From the cell containing the given text, extract its center point as (x, y) coordinate. 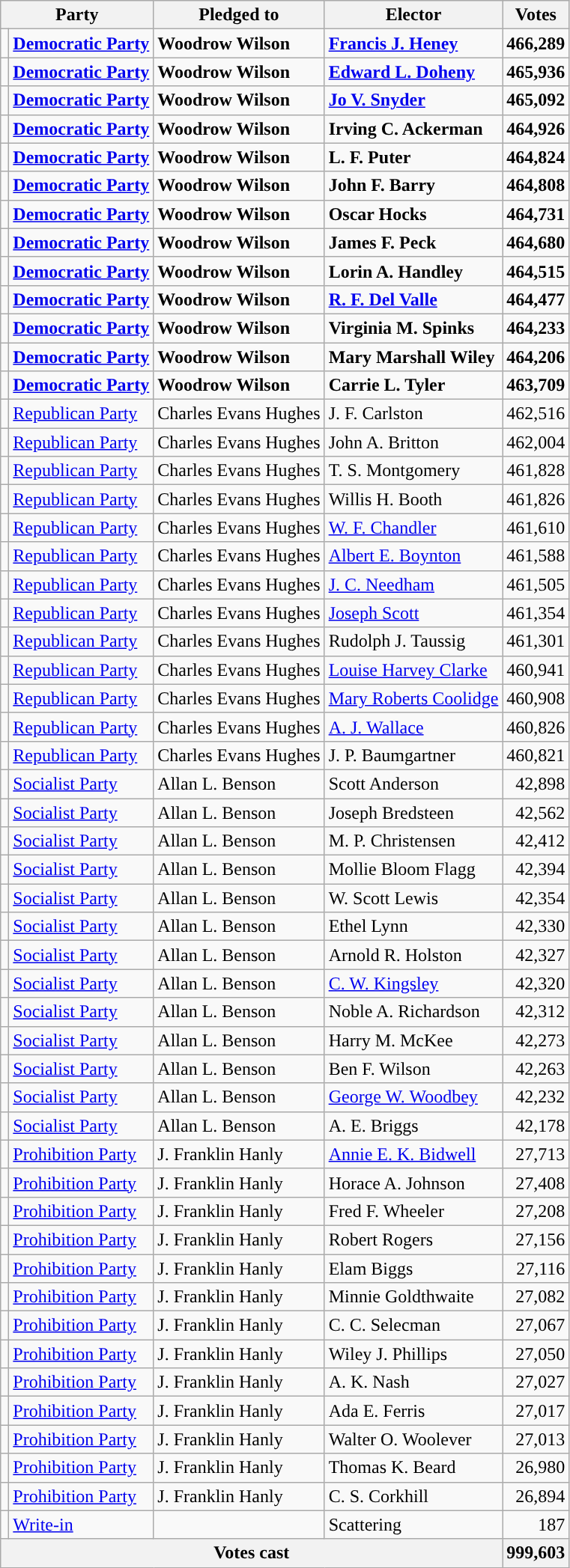
Lorin A. Handley (413, 271)
A. K. Nash (413, 1382)
42,232 (536, 1097)
Louise Harvey Clarke (413, 670)
Votes cast (252, 1553)
42,562 (536, 812)
461,588 (536, 556)
26,980 (536, 1468)
42,273 (536, 1040)
461,826 (536, 499)
27,713 (536, 1154)
464,731 (536, 214)
42,327 (536, 955)
461,505 (536, 585)
26,894 (536, 1496)
John F. Barry (413, 186)
42,312 (536, 1012)
Scott Anderson (413, 784)
A. E. Briggs (413, 1126)
42,412 (536, 841)
42,394 (536, 870)
464,824 (536, 157)
27,067 (536, 1326)
460,941 (536, 670)
Irving C. Ackerman (413, 129)
999,603 (536, 1553)
Edward L. Doheny (413, 72)
Francis J. Heney (413, 43)
42,898 (536, 784)
Carrie L. Tyler (413, 385)
A. J. Wallace (413, 727)
Virginia M. Spinks (413, 328)
Elam Biggs (413, 1269)
464,515 (536, 271)
465,092 (536, 100)
R. F. Del Valle (413, 299)
27,116 (536, 1269)
Oscar Hocks (413, 214)
Wiley J. Phillips (413, 1354)
Joseph Bredsteen (413, 812)
461,610 (536, 528)
Elector (413, 15)
464,206 (536, 357)
464,808 (536, 186)
464,477 (536, 299)
464,680 (536, 242)
Pledged to (239, 15)
L. F. Puter (413, 157)
John A. Britton (413, 442)
Thomas K. Beard (413, 1468)
J. C. Needham (413, 585)
27,156 (536, 1239)
Albert E. Boynton (413, 556)
Fred F. Wheeler (413, 1211)
Arnold R. Holston (413, 955)
Joseph Scott (413, 613)
187 (536, 1525)
Robert Rogers (413, 1239)
465,936 (536, 72)
42,320 (536, 983)
M. P. Christensen (413, 841)
462,004 (536, 442)
T. S. Montgomery (413, 471)
Write-in (81, 1525)
Walter O. Woolever (413, 1439)
27,027 (536, 1382)
27,017 (536, 1411)
462,516 (536, 414)
Willis H. Booth (413, 499)
J. P. Baumgartner (413, 755)
Horace A. Johnson (413, 1183)
W. F. Chandler (413, 528)
Votes (536, 15)
27,050 (536, 1354)
Party (77, 15)
461,301 (536, 641)
Rudolph J. Taussig (413, 641)
Mary Marshall Wiley (413, 357)
C. S. Corkhill (413, 1496)
Annie E. K. Bidwell (413, 1154)
460,821 (536, 755)
Ada E. Ferris (413, 1411)
27,082 (536, 1297)
Mary Roberts Coolidge (413, 698)
42,178 (536, 1126)
Ethel Lynn (413, 927)
Scattering (413, 1525)
464,926 (536, 129)
George W. Woodbey (413, 1097)
C. C. Selecman (413, 1326)
27,408 (536, 1183)
J. F. Carlston (413, 414)
466,289 (536, 43)
460,826 (536, 727)
Minnie Goldthwaite (413, 1297)
Noble A. Richardson (413, 1012)
461,354 (536, 613)
42,263 (536, 1069)
27,208 (536, 1211)
463,709 (536, 385)
C. W. Kingsley (413, 983)
Harry M. McKee (413, 1040)
42,354 (536, 898)
James F. Peck (413, 242)
460,908 (536, 698)
42,330 (536, 927)
464,233 (536, 328)
Mollie Bloom Flagg (413, 870)
Jo V. Snyder (413, 100)
27,013 (536, 1439)
Ben F. Wilson (413, 1069)
461,828 (536, 471)
W. Scott Lewis (413, 898)
